Scan for the cell matching the given text and deliver its (X, Y) coordinate at center. 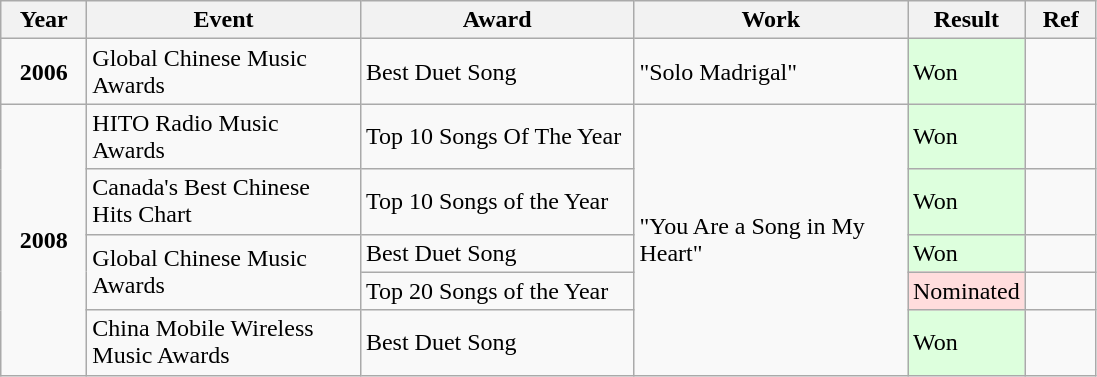
Result (967, 20)
Event (224, 20)
"Solo Madrigal" (771, 72)
Nominated (967, 291)
Top 10 Songs of the Year (497, 202)
2008 (44, 240)
2006 (44, 72)
China Mobile Wireless Music Awards (224, 342)
Work (771, 20)
Year (44, 20)
Top 20 Songs of the Year (497, 291)
Ref (1060, 20)
Top 10 Songs Of The Year (497, 136)
Canada's Best Chinese Hits Chart (224, 202)
Award (497, 20)
"You Are a Song in My Heart" (771, 240)
HITO Radio Music Awards (224, 136)
